Determine the [X, Y] coordinate at the center of the cell enclosing the given text.  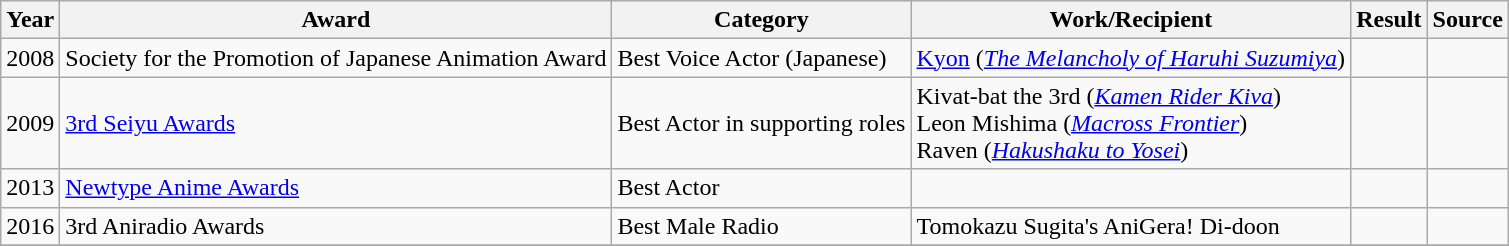
Society for the Promotion of Japanese Animation Award [336, 58]
Result [1389, 20]
Category [762, 20]
Work/Recipient [1131, 20]
Year [30, 20]
Kyon (The Melancholy of Haruhi Suzumiya) [1131, 58]
2008 [30, 58]
Best Male Radio [762, 226]
Best Actor [762, 188]
Kivat-bat the 3rd (Kamen Rider Kiva) Leon Mishima (Macross Frontier)Raven (Hakushaku to Yosei) [1131, 123]
2013 [30, 188]
2016 [30, 226]
Tomokazu Sugita's AniGera! Di-doon [1131, 226]
Award [336, 20]
3rd Aniradio Awards [336, 226]
Best Actor in supporting roles [762, 123]
Best Voice Actor (Japanese) [762, 58]
Source [1468, 20]
Newtype Anime Awards [336, 188]
2009 [30, 123]
3rd Seiyu Awards [336, 123]
